Identify which cell holds the provided text, then report its (x, y) central coordinate. 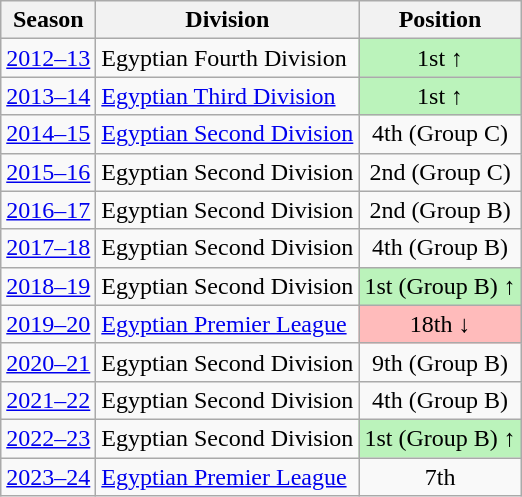
2023–24 (48, 477)
2nd (Group C) (440, 172)
Division (228, 20)
2015–16 (48, 172)
2018–19 (48, 286)
7th (440, 477)
2020–21 (48, 362)
2021–22 (48, 400)
2022–23 (48, 438)
Position (440, 20)
4th (Group C) (440, 134)
2013–14 (48, 96)
2019–20 (48, 324)
9th (Group B) (440, 362)
18th ↓ (440, 324)
2012–13 (48, 58)
Egyptian Third Division (228, 96)
Season (48, 20)
2nd (Group B) (440, 210)
Egyptian Fourth Division (228, 58)
2016–17 (48, 210)
2017–18 (48, 248)
2014–15 (48, 134)
